Extract the [x, y] coordinate from the center of the cell holding the provided text.  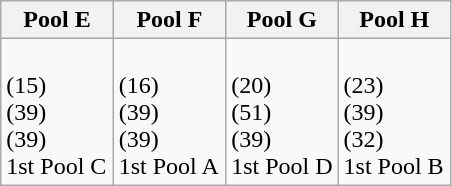
(15) (39) (39) 1st Pool C [57, 112]
(23) (39) (32) 1st Pool B [394, 112]
Pool H [394, 20]
Pool F [169, 20]
(16) (39) (39) 1st Pool A [169, 112]
(20) (51) (39) 1st Pool D [282, 112]
Pool G [282, 20]
Pool E [57, 20]
